Detect which cell encompasses the target text, then output its (x, y) center coordinate. 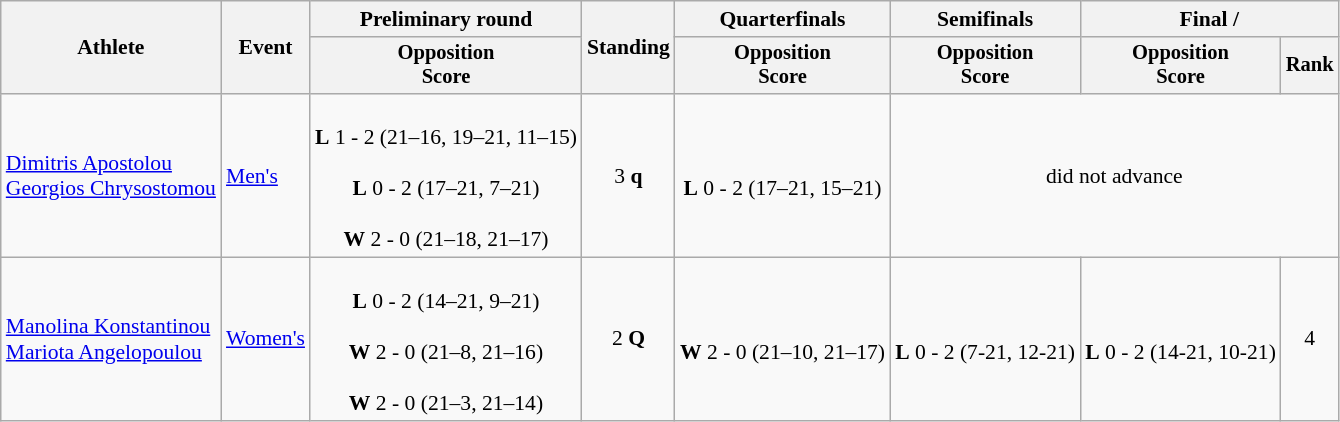
W 2 - 0 (21–10, 21–17) (782, 340)
Women's (266, 340)
Quarterfinals (782, 19)
Rank (1310, 66)
2 Q (628, 340)
L 0 - 2 (7-21, 12-21) (985, 340)
Manolina KonstantinouMariota Angelopoulou (111, 340)
L 0 - 2 (17–21, 15–21) (782, 176)
Men's (266, 176)
L 0 - 2 (14-21, 10-21) (1180, 340)
L 1 - 2 (21–16, 19–21, 11–15)L 0 - 2 (17–21, 7–21)W 2 - 0 (21–18, 21–17) (446, 176)
did not advance (1114, 176)
Event (266, 48)
4 (1310, 340)
Final / (1209, 19)
Dimitris ApostolouGeorgios Chrysostomou (111, 176)
Standing (628, 48)
Semifinals (985, 19)
3 q (628, 176)
L 0 - 2 (14–21, 9–21)W 2 - 0 (21–8, 21–16)W 2 - 0 (21–3, 21–14) (446, 340)
Athlete (111, 48)
Preliminary round (446, 19)
